Locate the cell with the specified text and output its (X, Y) center coordinate. 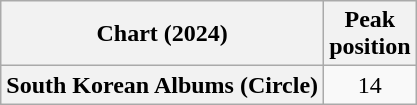
Peakposition (370, 34)
South Korean Albums (Circle) (162, 85)
14 (370, 85)
Chart (2024) (162, 34)
